Output the (x, y) coordinate of the center of the cell containing the given text.  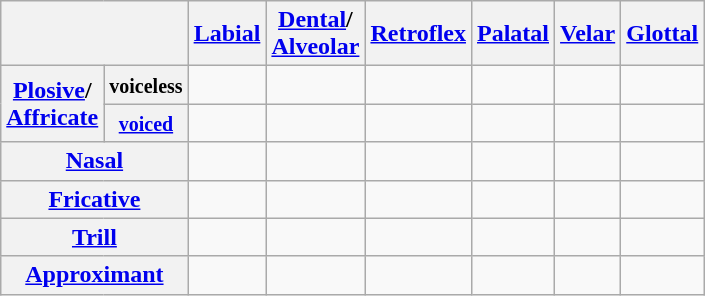
voiced (146, 123)
Plosive/Affricate (52, 104)
Palatal (512, 34)
Labial (227, 34)
Retroflex (418, 34)
Trill (94, 237)
Dental/Alveolar (316, 34)
Velar (588, 34)
Nasal (94, 161)
voiceless (146, 85)
Fricative (94, 199)
Glottal (662, 34)
Approximant (94, 275)
